Determine the [X, Y] coordinate at the center of the cell enclosing the given text.  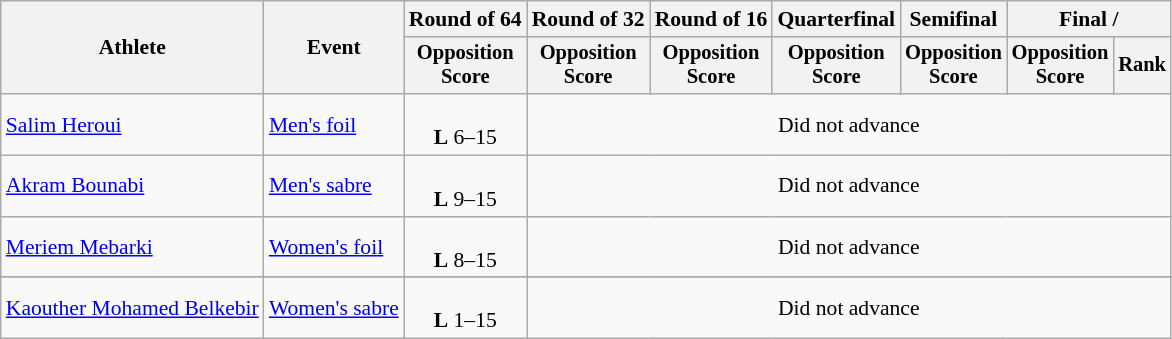
L 6–15 [466, 124]
Meriem Mebarki [132, 248]
Round of 64 [466, 19]
Semifinal [954, 19]
Men's sabre [334, 186]
Round of 32 [588, 19]
Salim Heroui [132, 124]
Final / [1089, 19]
Women's foil [334, 248]
Round of 16 [712, 19]
L 1–15 [466, 308]
Quarterfinal [836, 19]
Athlete [132, 48]
Akram Bounabi [132, 186]
Event [334, 48]
Rank [1142, 66]
Kaouther Mohamed Belkebir [132, 308]
L 8–15 [466, 248]
Women's sabre [334, 308]
Men's foil [334, 124]
L 9–15 [466, 186]
